For the text-containing cell, return its midpoint in [X, Y] coordinate format. 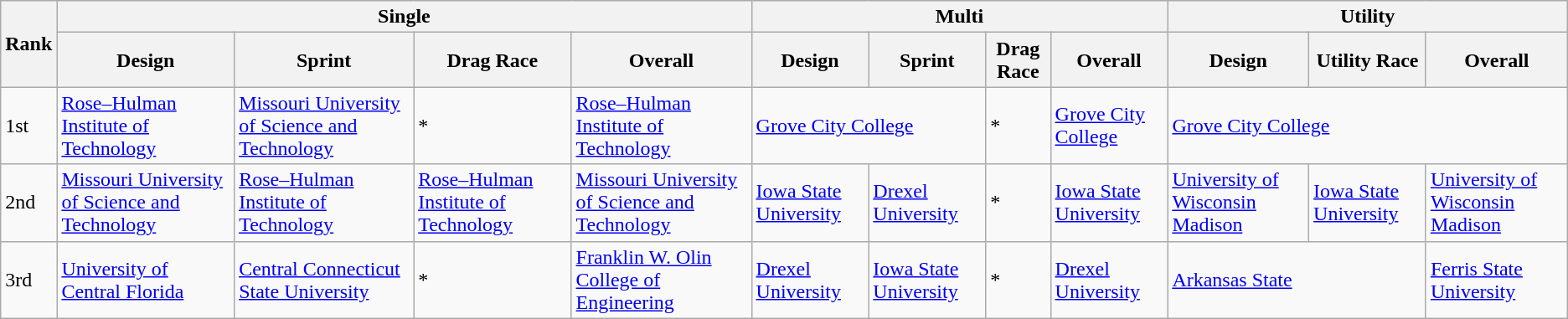
2nd [28, 203]
Central Connecticut State University [324, 280]
Ferris State University [1496, 280]
University of Central Florida [146, 280]
Arkansas State [1297, 280]
Utility Race [1368, 60]
Multi [960, 17]
Rank [28, 44]
Franklin W. Olin College of Engineering [662, 280]
1st [28, 126]
Single [404, 17]
Utility [1367, 17]
3rd [28, 280]
